Return the [X, Y] coordinate for the center point of the cell that contains the specified text.  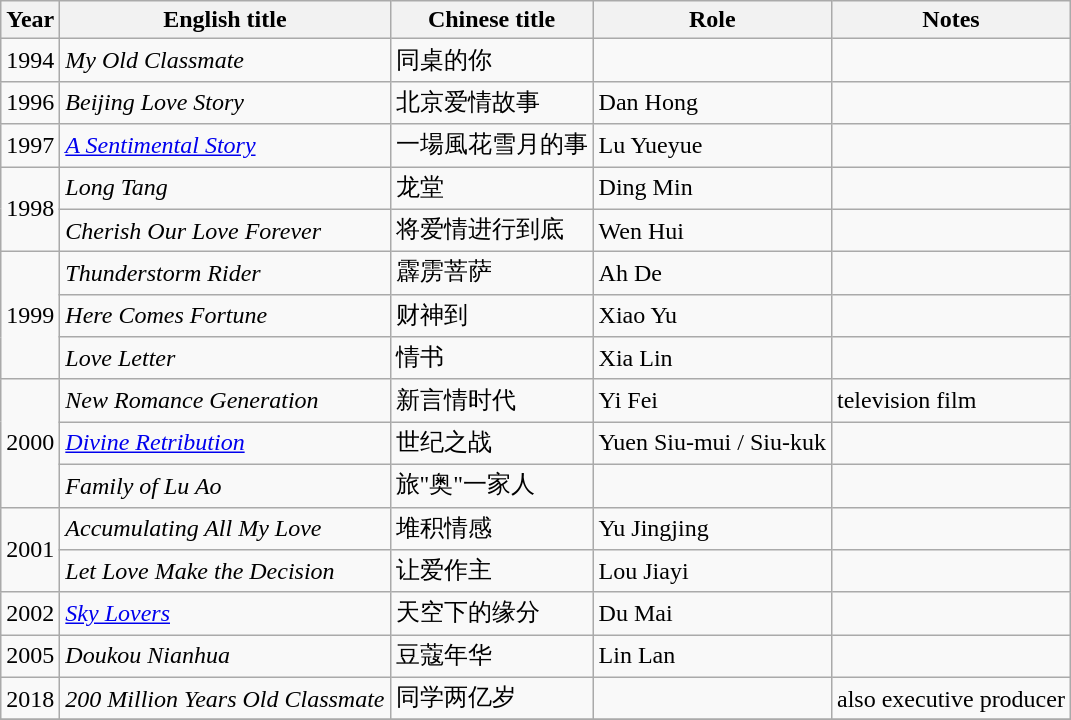
Beijing Love Story [225, 102]
Here Comes Fortune [225, 316]
1994 [30, 60]
Dan Hong [712, 102]
2018 [30, 698]
Family of Lu Ao [225, 486]
Xia Lin [712, 358]
Cherish Our Love Forever [225, 230]
Let Love Make the Decision [225, 572]
天空下的缘分 [492, 614]
Du Mai [712, 614]
Lou Jiayi [712, 572]
1996 [30, 102]
财神到 [492, 316]
Year [30, 20]
Divine Retribution [225, 444]
1997 [30, 146]
2001 [30, 550]
一場風花雪月的事 [492, 146]
Lu Yueyue [712, 146]
Ah De [712, 274]
television film [950, 400]
世纪之战 [492, 444]
also executive producer [950, 698]
Role [712, 20]
Love Letter [225, 358]
200 Million Years Old Classmate [225, 698]
北京爱情故事 [492, 102]
Xiao Yu [712, 316]
Long Tang [225, 188]
Notes [950, 20]
2005 [30, 656]
旅"奥"一家人 [492, 486]
豆蔻年华 [492, 656]
将爱情进行到底 [492, 230]
English title [225, 20]
Ding Min [712, 188]
1998 [30, 208]
Lin Lan [712, 656]
1999 [30, 316]
Yu Jingjing [712, 528]
让爱作主 [492, 572]
New Romance Generation [225, 400]
新言情时代 [492, 400]
2002 [30, 614]
Doukou Nianhua [225, 656]
霹雳菩萨 [492, 274]
情书 [492, 358]
同学两亿岁 [492, 698]
Yuen Siu-mui / Siu-kuk [712, 444]
Wen Hui [712, 230]
Yi Fei [712, 400]
Sky Lovers [225, 614]
2000 [30, 443]
同桌的你 [492, 60]
A Sentimental Story [225, 146]
Thunderstorm Rider [225, 274]
My Old Classmate [225, 60]
龙堂 [492, 188]
堆积情感 [492, 528]
Chinese title [492, 20]
Accumulating All My Love [225, 528]
